Detect which cell encompasses the target text, then output its [x, y] center coordinate. 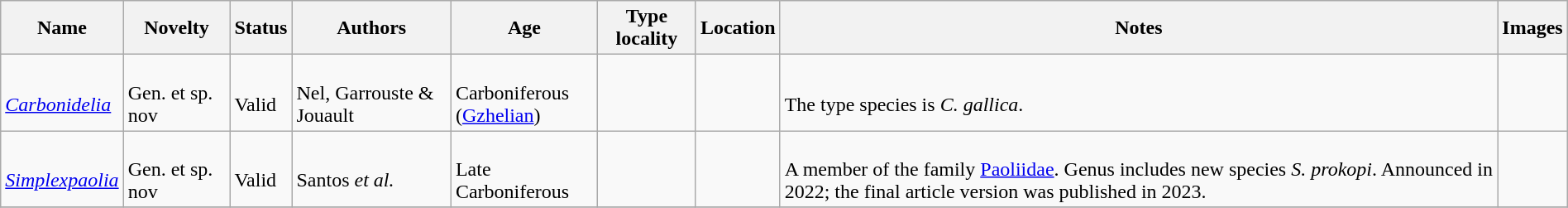
Nel, Garrouste & Jouault [371, 93]
The type species is C. gallica. [1139, 93]
Santos et al. [371, 169]
Novelty [177, 28]
Carboniferous(Gzhelian) [524, 93]
Authors [371, 28]
Carbonidelia [62, 93]
Simplexpaolia [62, 169]
Name [62, 28]
Age [524, 28]
Location [738, 28]
Notes [1139, 28]
Type locality [647, 28]
Status [261, 28]
Late Carboniferous [524, 169]
Images [1532, 28]
A member of the family Paoliidae. Genus includes new species S. prokopi. Announced in 2022; the final article version was published in 2023. [1139, 169]
